Return (X, Y) of the center of cell containing provided text 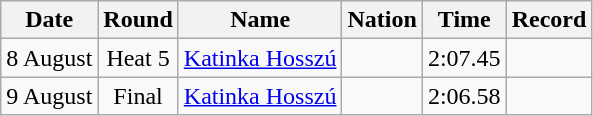
Name (260, 20)
Final (138, 96)
Time (464, 20)
2:06.58 (464, 96)
Round (138, 20)
Nation (382, 20)
9 August (50, 96)
Record (549, 20)
Date (50, 20)
8 August (50, 58)
2:07.45 (464, 58)
Heat 5 (138, 58)
